Extract the [x, y] coordinate from the center of the cell holding the provided text.  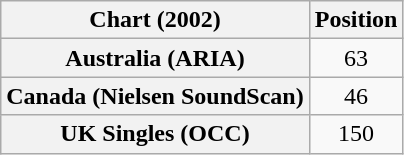
Australia (ARIA) [155, 58]
150 [356, 134]
Position [356, 20]
Canada (Nielsen SoundScan) [155, 96]
63 [356, 58]
UK Singles (OCC) [155, 134]
Chart (2002) [155, 20]
46 [356, 96]
